Pinpoint the cell where the given text exists, returning its (x, y) midpoint coordinate. 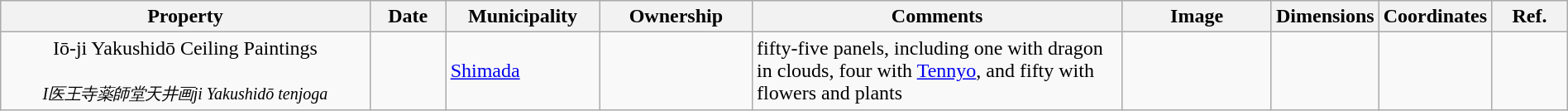
Property (185, 17)
fifty-five panels, including one with dragon in clouds, four with Tennyo, and fifty with flowers and plants (938, 71)
Municipality (523, 17)
Iō-ji Yakushidō Ceiling PaintingsI医王寺薬師堂天井画ji Yakushidō tenjoga (185, 71)
Shimada (523, 71)
Ownership (676, 17)
Image (1198, 17)
Ref. (1530, 17)
Date (408, 17)
Dimensions (1325, 17)
Comments (938, 17)
Coordinates (1435, 17)
